Capture the cell that displays the provided text and extract its [X, Y] central coordinate. 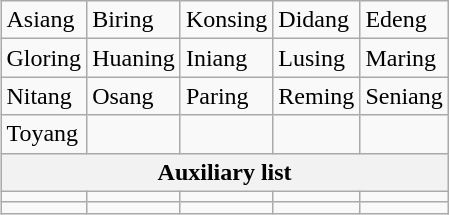
Biring [134, 20]
Auxiliary list [224, 172]
Gloring [44, 58]
Edeng [404, 20]
Paring [226, 96]
Lusing [316, 58]
Huaning [134, 58]
Asiang [44, 20]
Maring [404, 58]
Nitang [44, 96]
Konsing [226, 20]
Osang [134, 96]
Toyang [44, 134]
Reming [316, 96]
Iniang [226, 58]
Didang [316, 20]
Seniang [404, 96]
